From the cell containing the given text, extract its center point as [X, Y] coordinate. 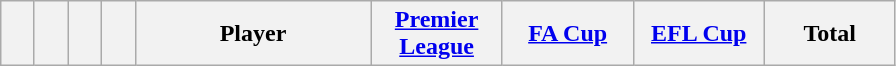
Premier League [436, 34]
Player [253, 34]
FA Cup [568, 34]
Total [830, 34]
EFL Cup [698, 34]
